Find where the given text appears and provide that cell's center as (x, y) coordinate. 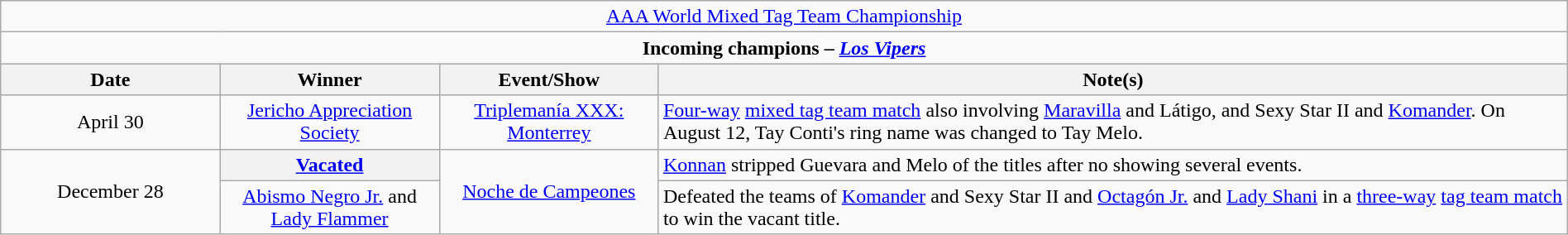
Jericho Appreciation Society (329, 122)
Event/Show (549, 79)
Abismo Negro Jr. and Lady Flammer (329, 207)
Date (111, 79)
Konnan stripped Guevara and Melo of the titles after no showing several events. (1113, 165)
December 28 (111, 192)
Note(s) (1113, 79)
Winner (329, 79)
Defeated the teams of Komander and Sexy Star II and Octagón Jr. and Lady Shani in a three-way tag team match to win the vacant title. (1113, 207)
April 30 (111, 122)
Noche de Campeones (549, 192)
Vacated (329, 165)
Incoming champions – Los Vipers (784, 48)
Triplemanía XXX: Monterrey (549, 122)
AAA World Mixed Tag Team Championship (784, 17)
